Determine the (x, y) coordinate at the center of the cell enclosing the given text.  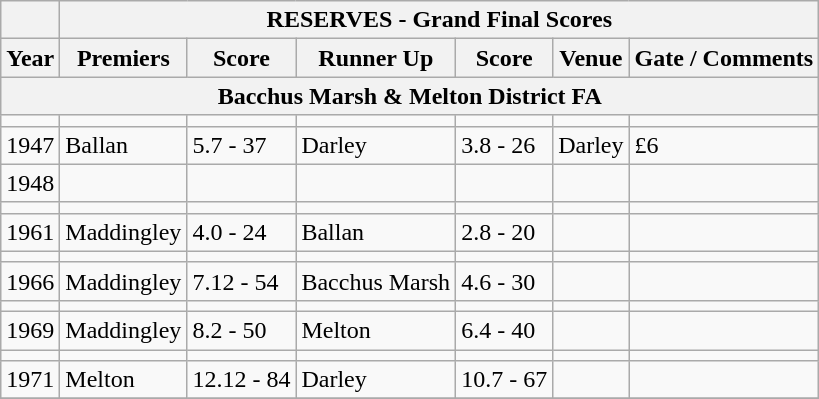
Bacchus Marsh & Melton District FA (410, 96)
£6 (724, 145)
1947 (30, 145)
1966 (30, 281)
4.0 - 24 (242, 232)
2.8 - 20 (504, 232)
1961 (30, 232)
8.2 - 50 (242, 330)
1971 (30, 380)
4.6 - 30 (504, 281)
Venue (591, 58)
Premiers (124, 58)
12.12 - 84 (242, 380)
Runner Up (376, 58)
1969 (30, 330)
Gate / Comments (724, 58)
10.7 - 67 (504, 380)
3.8 - 26 (504, 145)
7.12 - 54 (242, 281)
5.7 - 37 (242, 145)
Year (30, 58)
RESERVES - Grand Final Scores (440, 20)
1948 (30, 183)
6.4 - 40 (504, 330)
Bacchus Marsh (376, 281)
